From the cell containing the given text, extract its center point as (x, y) coordinate. 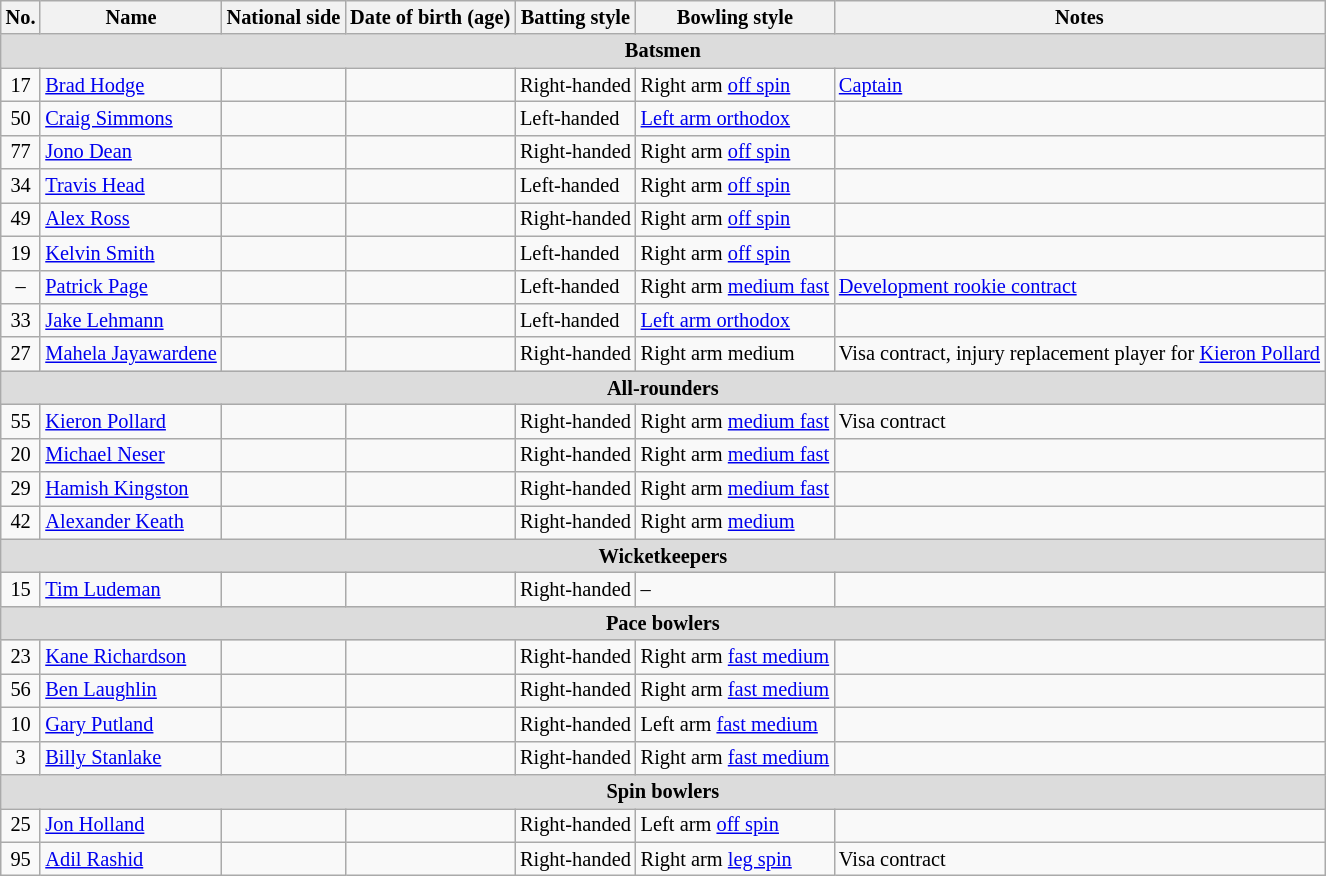
Development rookie contract (1080, 287)
Ben Laughlin (130, 690)
Tim Ludeman (130, 589)
Travis Head (130, 186)
15 (21, 589)
Brad Hodge (130, 85)
95 (21, 859)
National side (284, 17)
Wicketkeepers (663, 556)
33 (21, 320)
All-rounders (663, 388)
23 (21, 657)
Alexander Keath (130, 522)
25 (21, 825)
Date of birth (age) (430, 17)
Adil Rashid (130, 859)
20 (21, 455)
Kieron Pollard (130, 421)
Kane Richardson (130, 657)
No. (21, 17)
Right arm leg spin (735, 859)
Billy Stanlake (130, 758)
17 (21, 85)
34 (21, 186)
56 (21, 690)
Pace bowlers (663, 623)
3 (21, 758)
Patrick Page (130, 287)
77 (21, 152)
Left arm off spin (735, 825)
Jon Holland (130, 825)
Batsmen (663, 51)
Visa contract, injury replacement player for Kieron Pollard (1080, 354)
19 (21, 253)
Michael Neser (130, 455)
29 (21, 489)
Jake Lehmann (130, 320)
Gary Putland (130, 724)
Captain (1080, 85)
10 (21, 724)
Alex Ross (130, 219)
Notes (1080, 17)
Bowling style (735, 17)
27 (21, 354)
Kelvin Smith (130, 253)
Batting style (576, 17)
Craig Simmons (130, 118)
50 (21, 118)
Left arm fast medium (735, 724)
55 (21, 421)
Spin bowlers (663, 791)
49 (21, 219)
Jono Dean (130, 152)
42 (21, 522)
Hamish Kingston (130, 489)
Mahela Jayawardene (130, 354)
Name (130, 17)
